Identify which cell holds the provided text, then report its (X, Y) central coordinate. 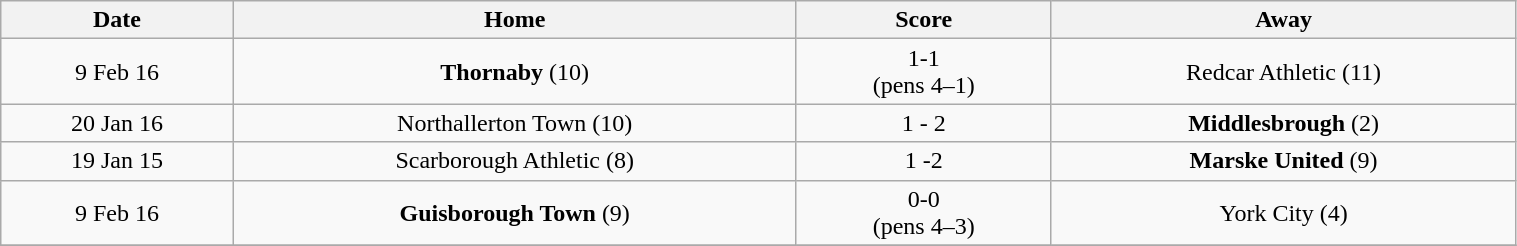
York City (4) (1284, 212)
Away (1284, 20)
1 -2 (924, 161)
Scarborough Athletic (8) (514, 161)
20 Jan 16 (117, 123)
19 Jan 15 (117, 161)
1-1(pens 4–1) (924, 72)
0-0(pens 4–3) (924, 212)
Redcar Athletic (11) (1284, 72)
Date (117, 20)
Thornaby (10) (514, 72)
Northallerton Town (10) (514, 123)
Middlesbrough (2) (1284, 123)
Guisborough Town (9) (514, 212)
Marske United (9) (1284, 161)
Home (514, 20)
Score (924, 20)
1 - 2 (924, 123)
